Return the [X, Y] coordinate for the center point of the cell that contains the specified text.  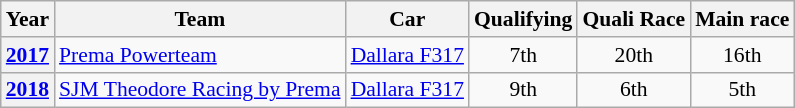
2018 [28, 90]
20th [634, 55]
Quali Race [634, 19]
Qualifying [523, 19]
SJM Theodore Racing by Prema [200, 90]
2017 [28, 55]
Team [200, 19]
5th [742, 90]
Main race [742, 19]
6th [634, 90]
Year [28, 19]
Prema Powerteam [200, 55]
Car [408, 19]
7th [523, 55]
16th [742, 55]
9th [523, 90]
